Pinpoint the cell where the given text exists, returning its [X, Y] midpoint coordinate. 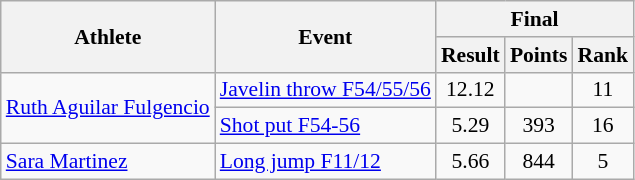
Javelin throw F54/55/56 [326, 90]
5.29 [470, 126]
Points [539, 55]
12.12 [470, 90]
Ruth Aguilar Fulgencio [108, 108]
11 [604, 90]
16 [604, 126]
Final [534, 19]
Athlete [108, 36]
Shot put F54-56 [326, 126]
Event [326, 36]
Long jump F11/12 [326, 162]
5.66 [470, 162]
844 [539, 162]
Rank [604, 55]
5 [604, 162]
Result [470, 55]
393 [539, 126]
Sara Martinez [108, 162]
